Output the [x, y] coordinate of the center of the cell containing the given text.  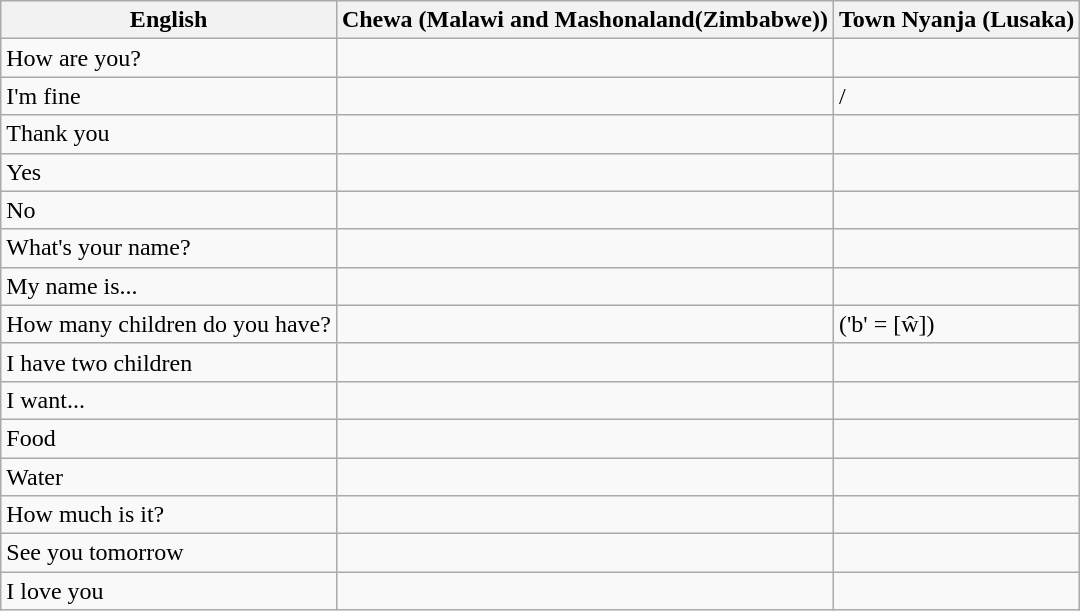
('b' = [ŵ]) [957, 324]
I love you [169, 591]
No [169, 210]
Yes [169, 172]
Chewa (Malawi and Mashonaland(Zimbabwe)) [584, 20]
How are you? [169, 58]
/ [957, 96]
My name is... [169, 286]
How many children do you have? [169, 324]
Water [169, 477]
Town Nyanja (Lusaka) [957, 20]
Food [169, 438]
I'm fine [169, 96]
See you tomorrow [169, 553]
What's your name? [169, 248]
Thank you [169, 134]
I have two children [169, 362]
I want... [169, 400]
English [169, 20]
How much is it? [169, 515]
